Extract the (X, Y) coordinate from the center of the cell holding the provided text.  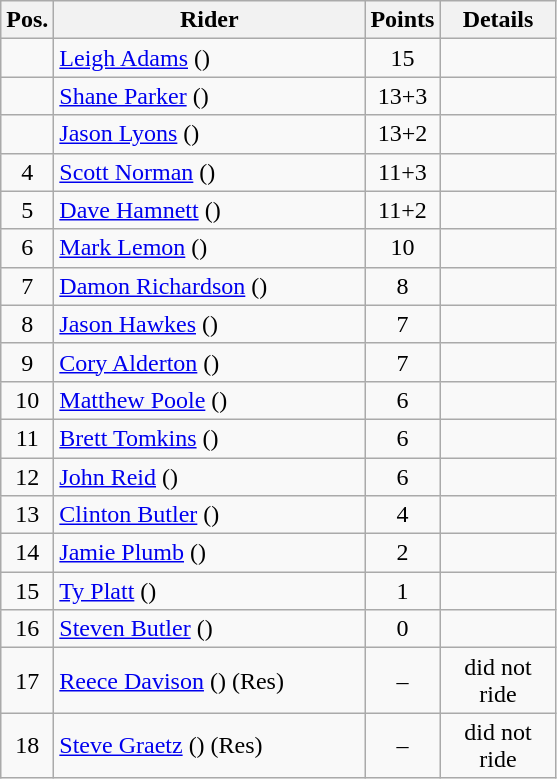
Clinton Butler () (210, 515)
13+3 (402, 96)
14 (28, 553)
Damon Richardson () (210, 286)
9 (28, 362)
Brett Tomkins () (210, 438)
11 (28, 438)
5 (28, 210)
Rider (210, 20)
Scott Norman () (210, 172)
Matthew Poole () (210, 400)
1 (402, 591)
Jamie Plumb () (210, 553)
11+2 (402, 210)
Steve Graetz () (Res) (210, 746)
2 (402, 553)
12 (28, 477)
Ty Platt () (210, 591)
0 (402, 629)
Shane Parker () (210, 96)
Details (498, 20)
Leigh Adams () (210, 58)
Pos. (28, 20)
Steven Butler () (210, 629)
John Reid () (210, 477)
Reece Davison () (Res) (210, 680)
Jason Hawkes () (210, 324)
Cory Alderton () (210, 362)
17 (28, 680)
Dave Hamnett () (210, 210)
Mark Lemon () (210, 248)
Jason Lyons () (210, 134)
11+3 (402, 172)
16 (28, 629)
Points (402, 20)
13+2 (402, 134)
18 (28, 746)
13 (28, 515)
